Provide the [x, y] coordinate of the cell's center where the given text is located.  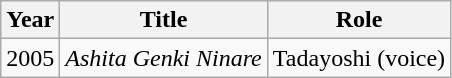
Ashita Genki Ninare [164, 58]
Role [358, 20]
2005 [30, 58]
Year [30, 20]
Title [164, 20]
Tadayoshi (voice) [358, 58]
